Identify which cell holds the provided text, then report its (X, Y) central coordinate. 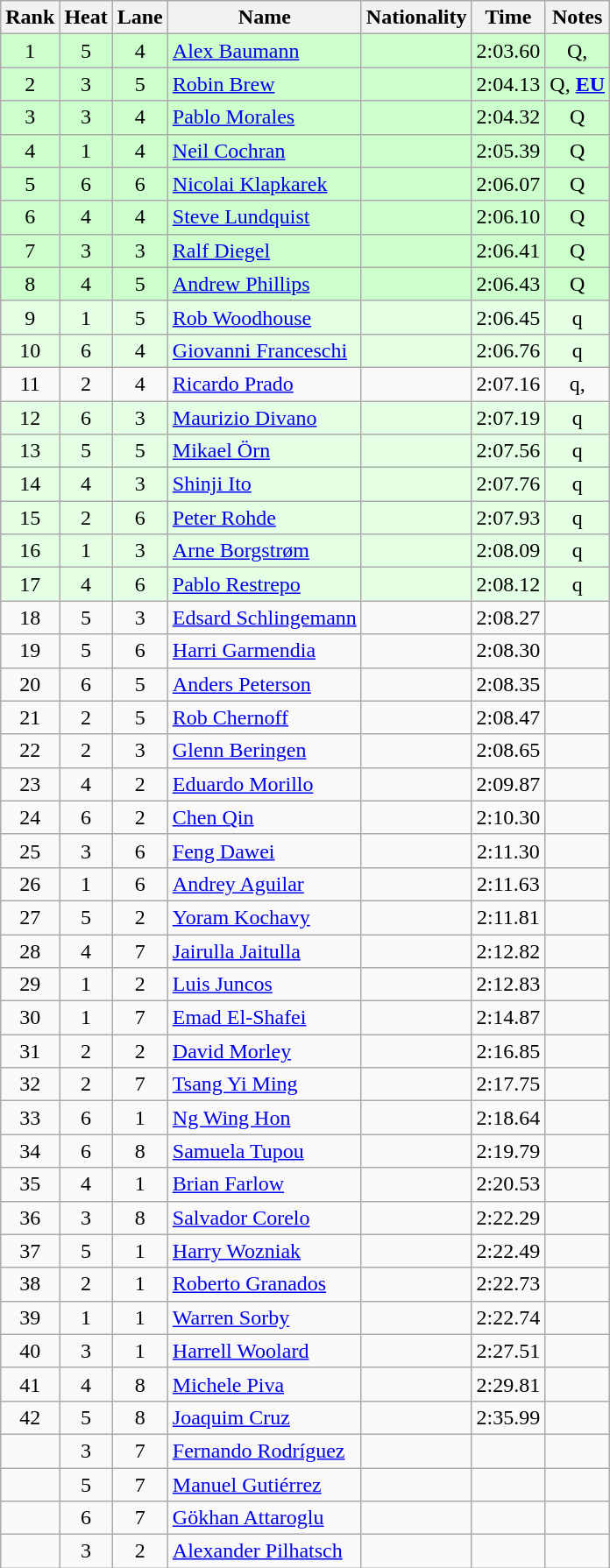
2:04.13 (508, 84)
Ricardo Prado (265, 384)
Nationality (416, 18)
13 (30, 451)
David Morley (265, 1051)
2:05.39 (508, 151)
2:20.53 (508, 1184)
2:08.47 (508, 717)
Nicolai Klapkarek (265, 184)
2:14.87 (508, 1018)
Yoram Kochavy (265, 917)
34 (30, 1151)
2:07.56 (508, 451)
25 (30, 851)
Q, EU (578, 84)
2:07.16 (508, 384)
Mikael Örn (265, 451)
Rob Woodhouse (265, 317)
Joaquim Cruz (265, 1417)
Luis Juncos (265, 985)
Andrew Phillips (265, 284)
14 (30, 484)
2:11.81 (508, 917)
2:17.75 (508, 1084)
Brian Farlow (265, 1184)
Tsang Yi Ming (265, 1084)
2:06.43 (508, 284)
Salvador Corelo (265, 1218)
2:06.76 (508, 350)
2:29.81 (508, 1384)
26 (30, 884)
Shinji Ito (265, 484)
2:06.10 (508, 217)
Roberto Granados (265, 1284)
21 (30, 717)
37 (30, 1251)
Ng Wing Hon (265, 1118)
2:22.73 (508, 1284)
Name (265, 18)
2:16.85 (508, 1051)
2:22.49 (508, 1251)
2:22.29 (508, 1218)
Anders Peterson (265, 684)
Robin Brew (265, 84)
2:11.63 (508, 884)
Rank (30, 18)
30 (30, 1018)
Lane (140, 18)
2:08.30 (508, 651)
2:06.07 (508, 184)
17 (30, 584)
24 (30, 817)
Maurizio Divano (265, 418)
2:19.79 (508, 1151)
q, (578, 384)
19 (30, 651)
38 (30, 1284)
Edsard Schlingemann (265, 618)
Pablo Morales (265, 117)
2:07.19 (508, 418)
9 (30, 317)
Steve Lundquist (265, 217)
Neil Cochran (265, 151)
2:08.12 (508, 584)
2:22.74 (508, 1317)
Heat (86, 18)
Emad El-Shafei (265, 1018)
42 (30, 1417)
31 (30, 1051)
27 (30, 917)
Giovanni Franceschi (265, 350)
Rob Chernoff (265, 717)
Harry Wozniak (265, 1251)
2:03.60 (508, 51)
Notes (578, 18)
40 (30, 1351)
41 (30, 1384)
Alex Baumann (265, 51)
2:06.41 (508, 251)
10 (30, 350)
20 (30, 684)
Alexander Pilhatsch (265, 1551)
Peter Rohde (265, 518)
Gökhan Attaroglu (265, 1518)
29 (30, 985)
Jairulla Jaitulla (265, 950)
2:08.27 (508, 618)
33 (30, 1118)
35 (30, 1184)
2:11.30 (508, 851)
2:27.51 (508, 1351)
Feng Dawei (265, 851)
Samuela Tupou (265, 1151)
2:07.76 (508, 484)
16 (30, 551)
Ralf Diegel (265, 251)
2:18.64 (508, 1118)
28 (30, 950)
Q, (578, 51)
2:09.87 (508, 784)
Harri Garmendia (265, 651)
2:08.09 (508, 551)
11 (30, 384)
2:10.30 (508, 817)
36 (30, 1218)
15 (30, 518)
Warren Sorby (265, 1317)
Eduardo Morillo (265, 784)
2:04.32 (508, 117)
2:08.35 (508, 684)
Fernando Rodríguez (265, 1451)
Michele Piva (265, 1384)
Pablo Restrepo (265, 584)
32 (30, 1084)
Time (508, 18)
Glenn Beringen (265, 751)
23 (30, 784)
2:08.65 (508, 751)
Harrell Woolard (265, 1351)
2:12.83 (508, 985)
2:35.99 (508, 1417)
2:12.82 (508, 950)
2:07.93 (508, 518)
Chen Qin (265, 817)
2:06.45 (508, 317)
18 (30, 618)
Manuel Gutiérrez (265, 1485)
Arne Borgstrøm (265, 551)
39 (30, 1317)
12 (30, 418)
22 (30, 751)
Andrey Aguilar (265, 884)
